Capture the cell that displays the provided text and extract its (X, Y) central coordinate. 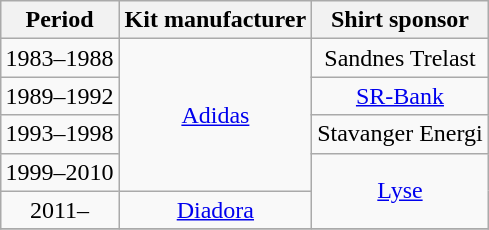
2011– (60, 210)
Sandnes Trelast (400, 58)
1989–1992 (60, 96)
1993–1998 (60, 134)
1999–2010 (60, 172)
Lyse (400, 191)
SR-Bank (400, 96)
Adidas (216, 115)
Shirt sponsor (400, 20)
Diadora (216, 210)
Kit manufacturer (216, 20)
1983–1988 (60, 58)
Stavanger Energi (400, 134)
Period (60, 20)
